From the cell containing the given text, extract its center point as [X, Y] coordinate. 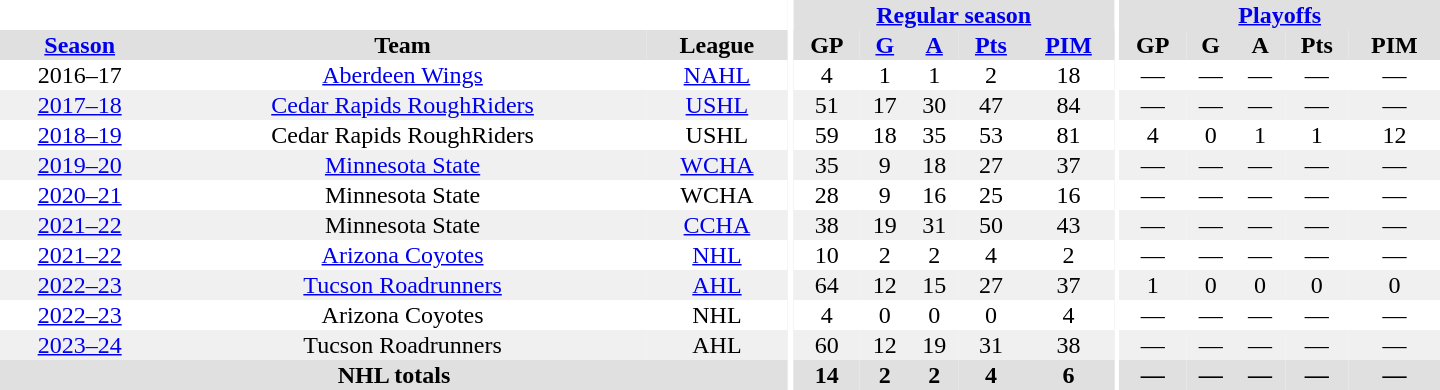
60 [828, 345]
NAHL [717, 75]
47 [991, 105]
64 [828, 285]
Playoffs [1280, 15]
43 [1068, 225]
28 [828, 195]
10 [828, 255]
17 [884, 105]
6 [1068, 375]
Regular season [954, 15]
2019–20 [80, 165]
14 [828, 375]
Aberdeen Wings [402, 75]
2017–18 [80, 105]
25 [991, 195]
2018–19 [80, 135]
81 [1068, 135]
League [717, 45]
51 [828, 105]
50 [991, 225]
Team [402, 45]
15 [934, 285]
2023–24 [80, 345]
84 [1068, 105]
Season [80, 45]
30 [934, 105]
53 [991, 135]
NHL totals [394, 375]
2016–17 [80, 75]
59 [828, 135]
2020–21 [80, 195]
CCHA [717, 225]
